Provide the (x, y) coordinate of the cell's center where the given text is located.  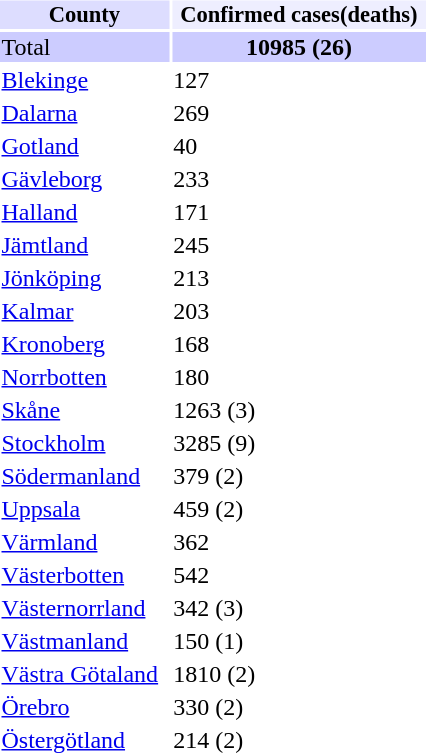
County (84, 14)
127 (299, 80)
Örebro (84, 707)
Jämtland (84, 245)
Stockholm (84, 443)
330 (2) (299, 707)
Västra Götaland (84, 674)
Västerbotten (84, 575)
40 (299, 146)
Dalarna (84, 113)
150 (1) (299, 641)
168 (299, 344)
269 (299, 113)
213 (299, 278)
Gävleborg (84, 179)
1810 (2) (299, 674)
Total (84, 47)
Kronoberg (84, 344)
342 (3) (299, 608)
Norrbotten (84, 377)
Värmland (84, 542)
Halland (84, 212)
3285 (9) (299, 443)
Gotland (84, 146)
245 (299, 245)
Jönköping (84, 278)
Västernorrland (84, 608)
Blekinge (84, 80)
542 (299, 575)
Södermanland (84, 476)
379 (2) (299, 476)
171 (299, 212)
203 (299, 311)
Uppsala (84, 509)
10985 (26) (299, 47)
Kalmar (84, 311)
1263 (3) (299, 410)
362 (299, 542)
180 (299, 377)
Confirmed cases(deaths) (299, 14)
Skåne (84, 410)
233 (299, 179)
Västmanland (84, 641)
459 (2) (299, 509)
